Output the [X, Y] coordinate of the center of the cell containing the given text.  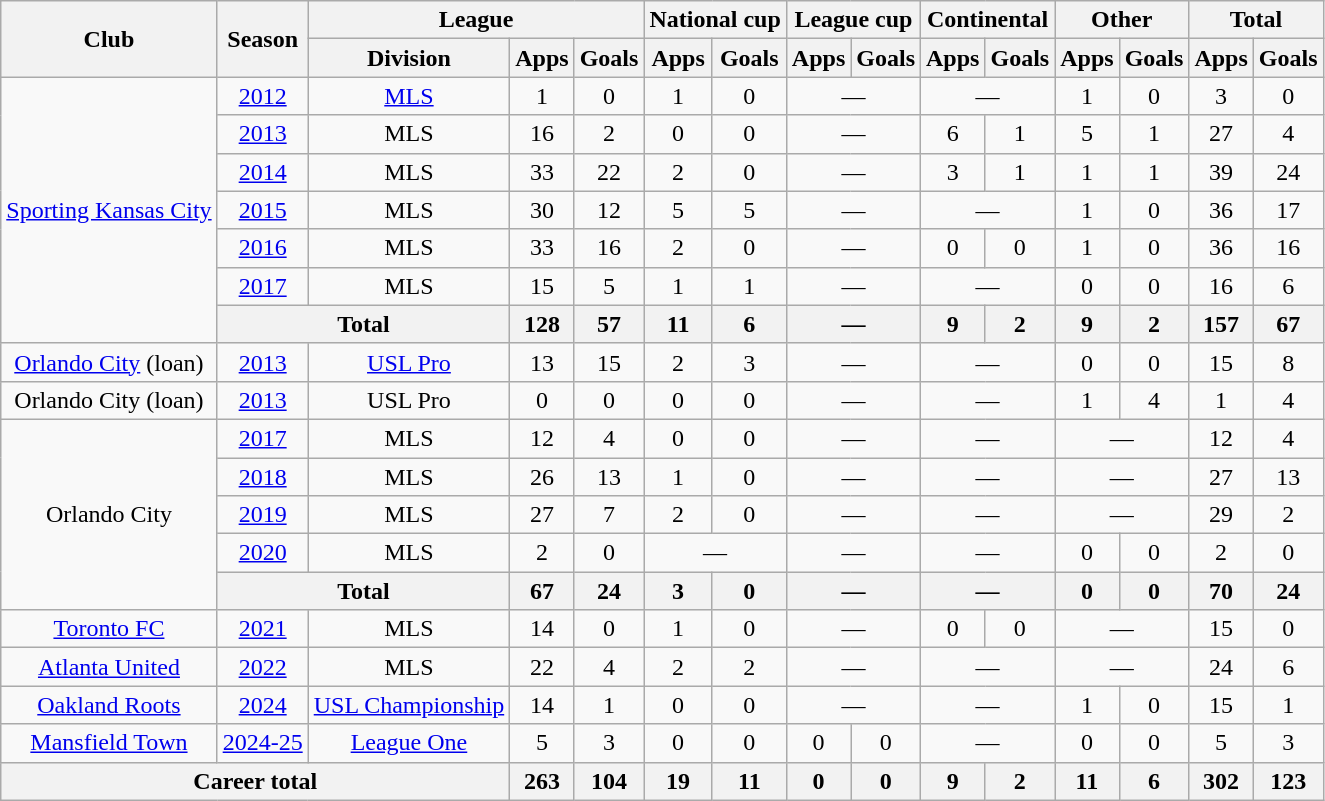
8 [1288, 362]
2014 [262, 172]
2016 [262, 248]
Continental [988, 20]
2024-25 [262, 743]
Club [109, 39]
Season [262, 39]
302 [1221, 781]
19 [678, 781]
29 [1221, 515]
National cup [715, 20]
2015 [262, 210]
2020 [262, 553]
2012 [262, 96]
2021 [262, 629]
2022 [262, 667]
26 [542, 477]
USL Championship [409, 705]
30 [542, 210]
Atlanta United [109, 667]
Oakland Roots [109, 705]
League One [409, 743]
128 [542, 324]
Toronto FC [109, 629]
57 [609, 324]
2018 [262, 477]
League [476, 20]
Sporting Kansas City [109, 210]
17 [1288, 210]
70 [1221, 591]
Orlando City [109, 514]
Mansfield Town [109, 743]
7 [609, 515]
104 [609, 781]
2024 [262, 705]
Division [409, 58]
League cup [853, 20]
263 [542, 781]
2019 [262, 515]
157 [1221, 324]
Other [1122, 20]
Career total [256, 781]
39 [1221, 172]
123 [1288, 781]
